Provide the (x, y) coordinate of the cell's center where the given text is located.  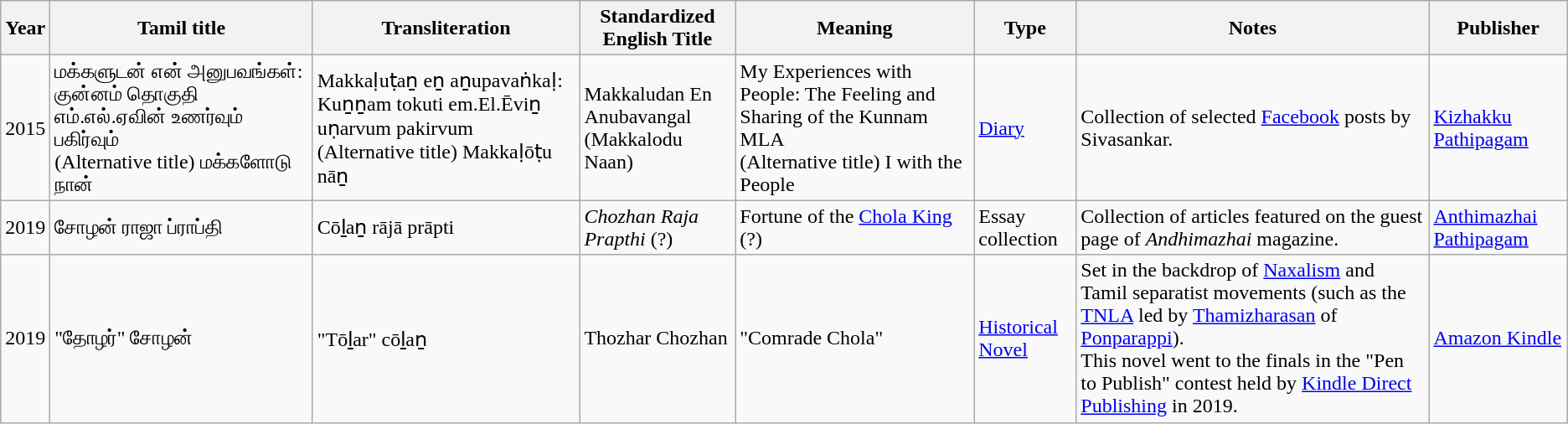
சோழன் ராஜா ப்ராப்தி (181, 228)
Transliteration (446, 28)
Cōḻaṉ rājā prāpti (446, 228)
Kizhakku Pathipagam (1498, 127)
Essay collection (1025, 228)
Diary (1025, 127)
Chozhan Raja Prapthi (?) (658, 228)
Historical Novel (1025, 339)
Notes (1253, 28)
"Comrade Chola" (854, 339)
மக்களுடன் என் அனுபவங்கள்: குன்னம் தொகுதி எம்.எல்.ஏவின் உணர்வும் பகிர்வும்(Alternative title) மக்களோடு நான் (181, 127)
Thozhar Chozhan (658, 339)
Standardized English Title (658, 28)
2015 (25, 127)
Makkaḷuṭaṉ eṉ aṉupavaṅkaḷ: Kuṉṉam tokuti em.El.Ēviṉ uṇarvum pakirvum(Alternative title) Makkaḷōṭu nāṉ (446, 127)
Type (1025, 28)
Publisher (1498, 28)
Year (25, 28)
Collection of articles featured on the guest page of Andhimazhai magazine. (1253, 228)
Anthimazhai Pathipagam (1498, 228)
My Experiences with People: The Feeling and Sharing of the Kunnam MLA(Alternative title) I with the People (854, 127)
Meaning (854, 28)
Fortune of the Chola King(?) (854, 228)
"Tōḻar" cōḻaṉ (446, 339)
Collection of selected Facebook posts by Sivasankar. (1253, 127)
Tamil title (181, 28)
"தோழர்" சோழன் (181, 339)
Amazon Kindle (1498, 339)
Makkaludan En Anubavangal(Makkalodu Naan) (658, 127)
